Provide the [X, Y] coordinate of the cell's center where the given text is located.  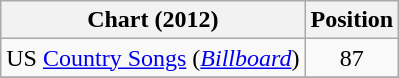
Chart (2012) [153, 20]
US Country Songs (Billboard) [153, 58]
Position [352, 20]
87 [352, 58]
